Detect which cell encompasses the target text, then output its [X, Y] center coordinate. 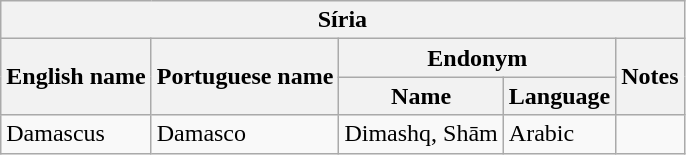
Language [559, 96]
Arabic [559, 134]
Damascus [76, 134]
Endonym [478, 58]
Notes [650, 77]
Síria [342, 20]
Portuguese name [245, 77]
Damasco [245, 134]
Name [421, 96]
English name [76, 77]
Dimashq, Shām [421, 134]
